For the text-containing cell, return its midpoint in (x, y) coordinate format. 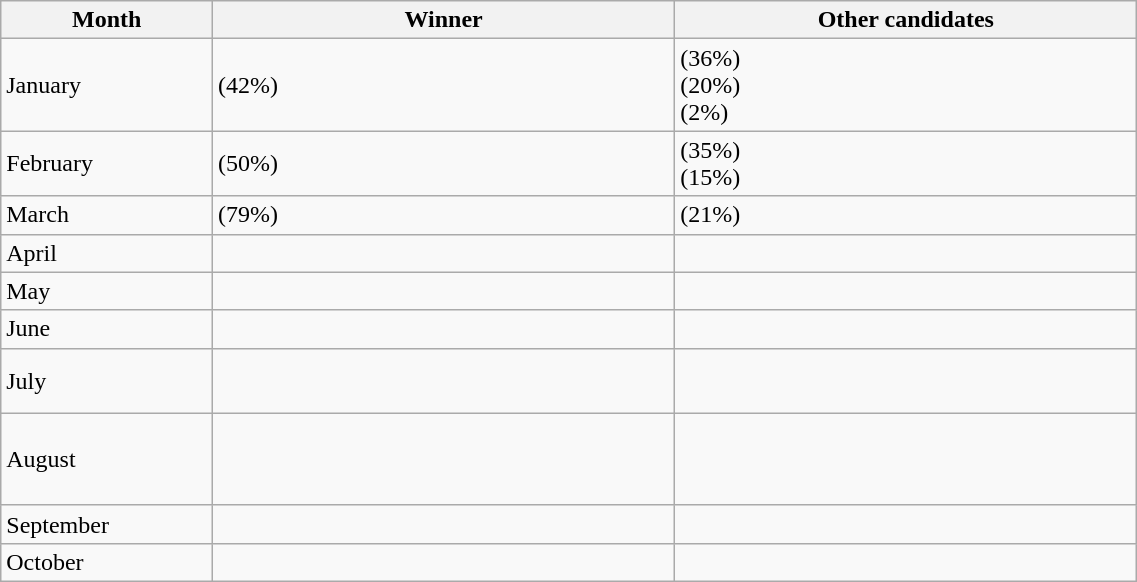
Other candidates (906, 20)
(21%) (906, 215)
May (107, 291)
September (107, 524)
Month (107, 20)
January (107, 85)
October (107, 562)
February (107, 164)
April (107, 253)
(50%) (444, 164)
(35%) (15%) (906, 164)
(36%) (20%) (2%) (906, 85)
July (107, 380)
Winner (444, 20)
August (107, 459)
(42%) (444, 85)
(79%) (444, 215)
March (107, 215)
June (107, 329)
